From the cell containing the given text, extract its center point as [X, Y] coordinate. 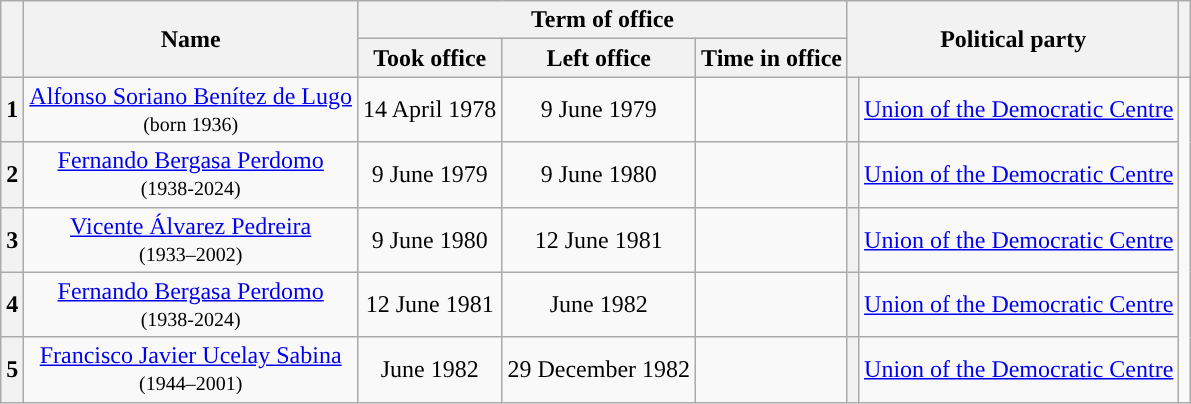
Francisco Javier Ucelay Sabina(1944–2001) [191, 370]
1 [12, 110]
29 December 1982 [599, 370]
Vicente Álvarez Pedreira(1933–2002) [191, 240]
4 [12, 304]
5 [12, 370]
Political party [1012, 39]
Term of office [602, 20]
Took office [429, 58]
Name [191, 39]
3 [12, 240]
Left office [599, 58]
Time in office [772, 58]
Alfonso Soriano Benítez de Lugo(born 1936) [191, 110]
2 [12, 174]
14 April 1978 [429, 110]
